Scan for the cell matching the given text and deliver its [x, y] coordinate at center. 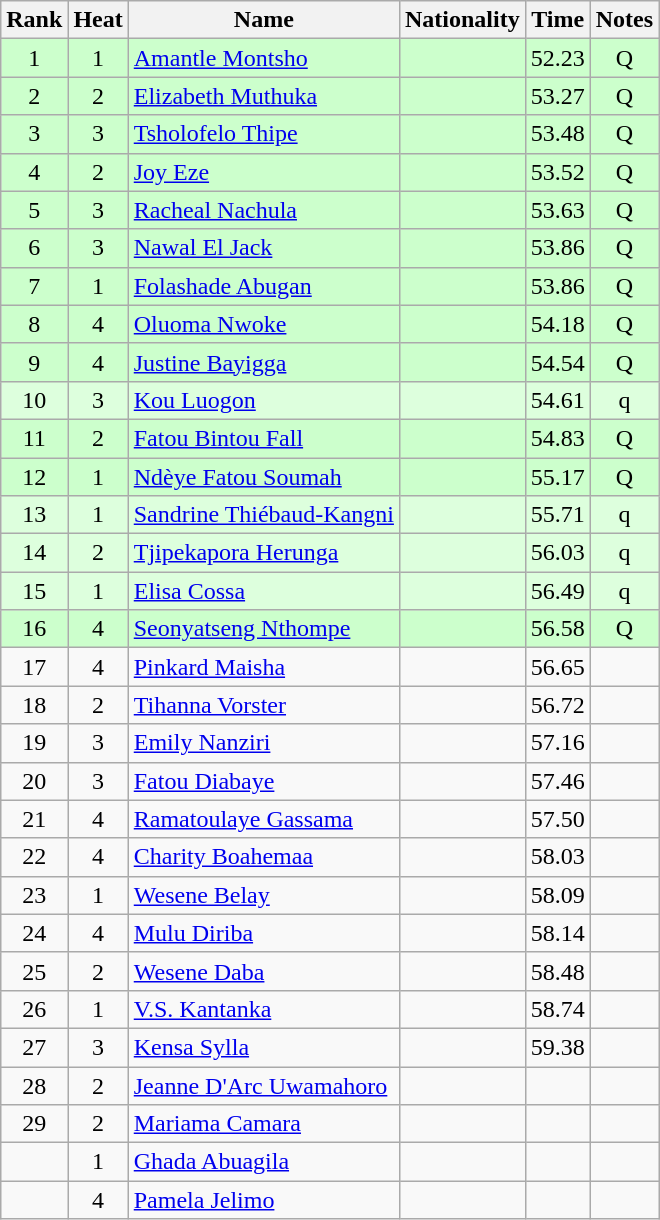
56.72 [558, 705]
Name [264, 20]
56.58 [558, 629]
Time [558, 20]
10 [34, 400]
Tsholofelo Thipe [264, 134]
25 [34, 971]
57.50 [558, 819]
58.74 [558, 1009]
Ghada Abuagila [264, 1162]
54.54 [558, 362]
Elizabeth Muthuka [264, 96]
Justine Bayigga [264, 362]
57.46 [558, 781]
Amantle Montsho [264, 58]
Fatou Diabaye [264, 781]
Tihanna Vorster [264, 705]
Charity Boahemaa [264, 857]
Ramatoulaye Gassama [264, 819]
Kensa Sylla [264, 1047]
28 [34, 1085]
58.48 [558, 971]
12 [34, 477]
V.S. Kantanka [264, 1009]
54.61 [558, 400]
Nawal El Jack [264, 248]
58.14 [558, 933]
16 [34, 629]
Mulu Diriba [264, 933]
14 [34, 553]
56.65 [558, 667]
5 [34, 210]
26 [34, 1009]
8 [34, 324]
Nationality [462, 20]
Jeanne D'Arc Uwamahoro [264, 1085]
54.18 [558, 324]
Elisa Cossa [264, 591]
Mariama Camara [264, 1124]
57.16 [558, 743]
Ndèye Fatou Soumah [264, 477]
13 [34, 515]
Kou Luogon [264, 400]
19 [34, 743]
55.17 [558, 477]
17 [34, 667]
Rank [34, 20]
52.23 [558, 58]
53.48 [558, 134]
Emily Nanziri [264, 743]
55.71 [558, 515]
Folashade Abugan [264, 286]
53.52 [558, 172]
56.03 [558, 553]
59.38 [558, 1047]
54.83 [558, 438]
53.27 [558, 96]
15 [34, 591]
58.03 [558, 857]
Heat [98, 20]
20 [34, 781]
18 [34, 705]
29 [34, 1124]
Seonyatseng Nthompe [264, 629]
58.09 [558, 895]
27 [34, 1047]
11 [34, 438]
21 [34, 819]
9 [34, 362]
6 [34, 248]
Wesene Belay [264, 895]
24 [34, 933]
53.63 [558, 210]
Fatou Bintou Fall [264, 438]
Wesene Daba [264, 971]
Oluoma Nwoke [264, 324]
7 [34, 286]
Pinkard Maisha [264, 667]
Notes [624, 20]
Pamela Jelimo [264, 1200]
22 [34, 857]
Racheal Nachula [264, 210]
Sandrine Thiébaud-Kangni [264, 515]
56.49 [558, 591]
23 [34, 895]
Tjipekapora Herunga [264, 553]
Joy Eze [264, 172]
